Pinpoint the cell where the given text exists, returning its [X, Y] midpoint coordinate. 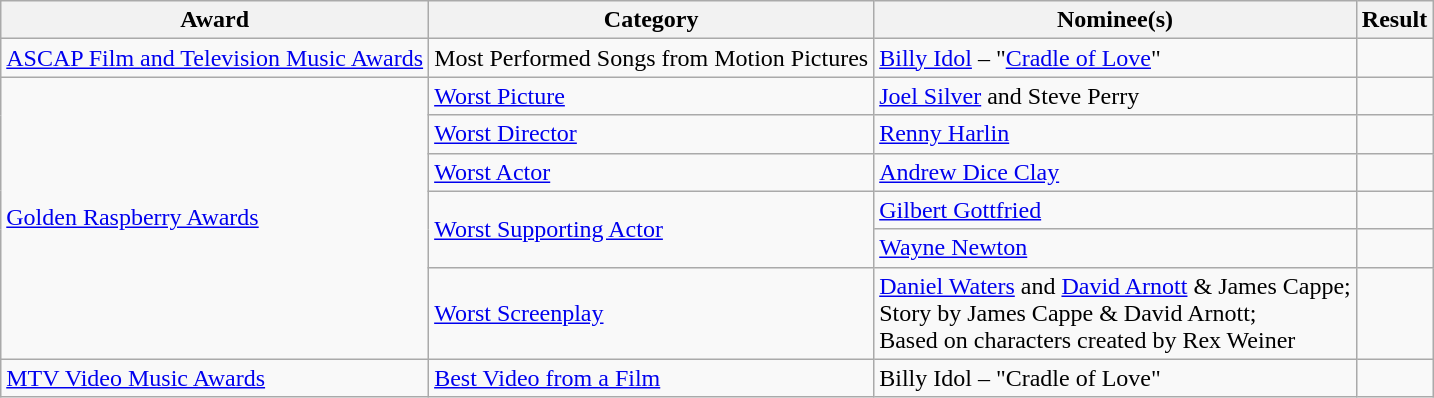
Award [215, 20]
Worst Screenplay [652, 313]
Worst Director [652, 134]
Worst Actor [652, 172]
Nominee(s) [1116, 20]
Daniel Waters and David Arnott & James Cappe; Story by James Cappe & David Arnott; Based on characters created by Rex Weiner [1116, 313]
Andrew Dice Clay [1116, 172]
ASCAP Film and Television Music Awards [215, 58]
Worst Picture [652, 96]
MTV Video Music Awards [215, 378]
Worst Supporting Actor [652, 229]
Category [652, 20]
Gilbert Gottfried [1116, 210]
Most Performed Songs from Motion Pictures [652, 58]
Best Video from a Film [652, 378]
Joel Silver and Steve Perry [1116, 96]
Golden Raspberry Awards [215, 218]
Wayne Newton [1116, 248]
Renny Harlin [1116, 134]
Result [1394, 20]
